Determine the (X, Y) coordinate at the center of the cell enclosing the given text.  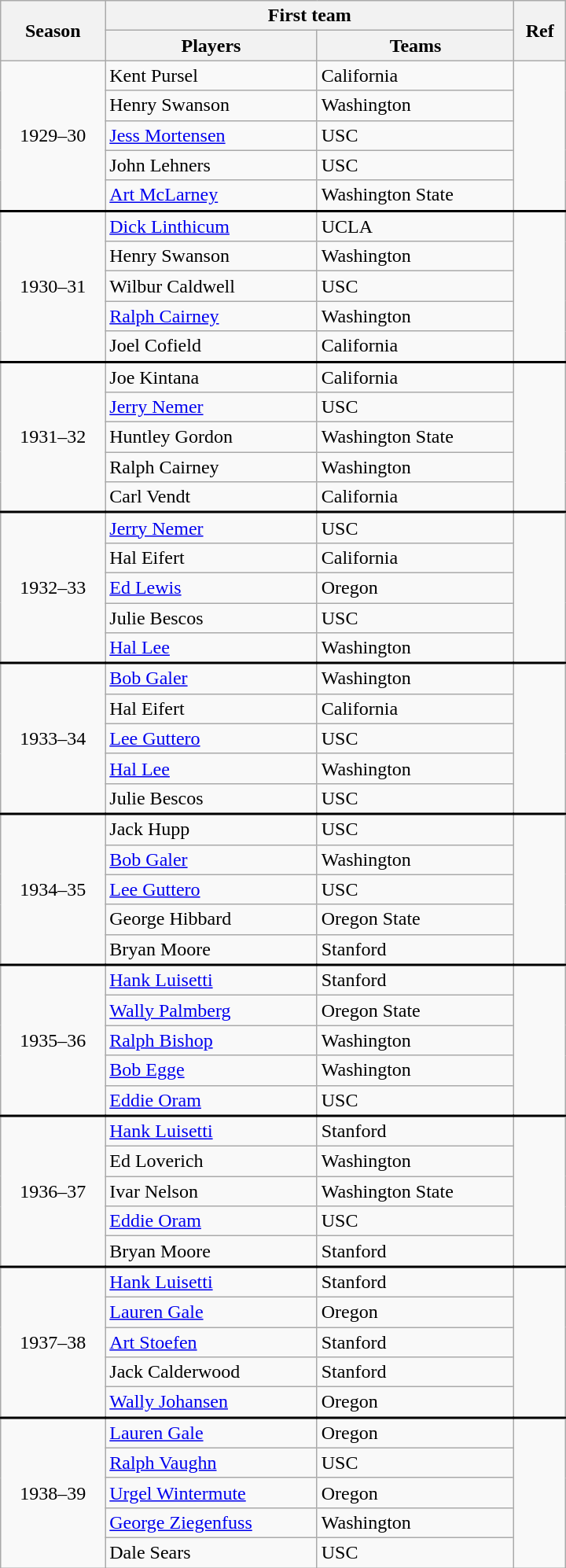
Joe Kintana (211, 377)
Dick Linthicum (211, 226)
Season (53, 31)
John Lehners (211, 165)
1934–35 (53, 889)
George Hibbard (211, 919)
Teams (415, 46)
Carl Vendt (211, 497)
George Ziegenfuss (211, 1522)
1935–36 (53, 1040)
Players (211, 46)
1929–30 (53, 135)
Wally Palmberg (211, 1010)
Urgel Wintermute (211, 1493)
UCLA (415, 226)
1930–31 (53, 286)
1938–39 (53, 1493)
First team (310, 16)
Jack Hupp (211, 829)
Ralph Bishop (211, 1040)
1933–34 (53, 738)
Wally Johansen (211, 1403)
Ed Loverich (211, 1161)
Art McLarney (211, 195)
Ed Lewis (211, 587)
Bob Egge (211, 1070)
Jess Mortensen (211, 135)
1936–37 (53, 1191)
Joel Cofield (211, 346)
Dale Sears (211, 1552)
Ivar Nelson (211, 1191)
Kent Pursel (211, 75)
Jack Calderwood (211, 1372)
Wilbur Caldwell (211, 286)
1937–38 (53, 1342)
1932–33 (53, 588)
Ref (540, 31)
1931–32 (53, 437)
Ralph Vaughn (211, 1463)
Huntley Gordon (211, 437)
Art Stoefen (211, 1342)
